Determine the [X, Y] coordinate at the center of the cell enclosing the given text.  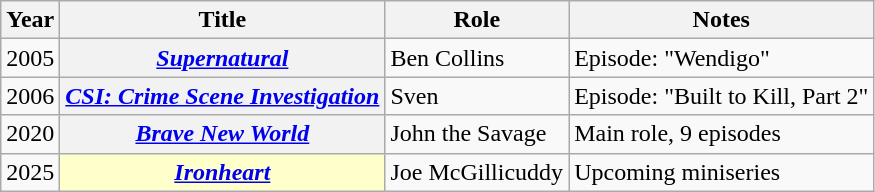
CSI: Crime Scene Investigation [222, 96]
Title [222, 20]
Ironheart [222, 172]
Year [30, 20]
Episode: "Built to Kill, Part 2" [722, 96]
Main role, 9 episodes [722, 134]
2005 [30, 58]
Role [477, 20]
Ben Collins [477, 58]
John the Savage [477, 134]
2020 [30, 134]
Joe McGillicuddy [477, 172]
Upcoming miniseries [722, 172]
Brave New World [222, 134]
2006 [30, 96]
Notes [722, 20]
Episode: "Wendigo" [722, 58]
Supernatural [222, 58]
Sven [477, 96]
2025 [30, 172]
